Capture the cell that displays the provided text and extract its [x, y] central coordinate. 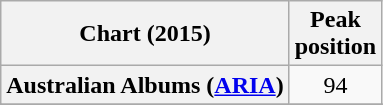
Peak position [335, 34]
Australian Albums (ARIA) [145, 85]
94 [335, 85]
Chart (2015) [145, 34]
